Output the (X, Y) coordinate of the center of the cell containing the given text.  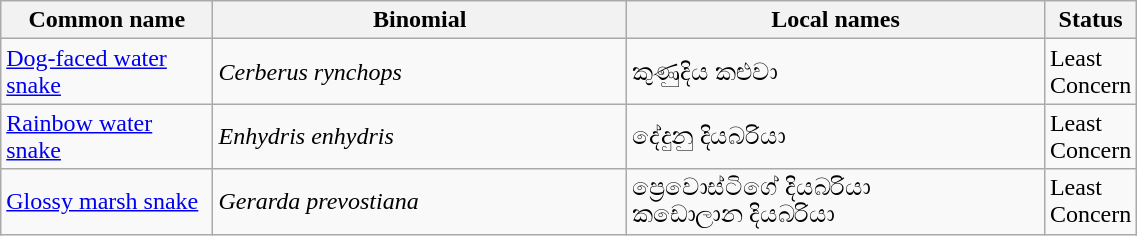
Common name (107, 20)
කුණුදිය කළුවා (836, 72)
Cerberus rynchops (420, 72)
Glossy marsh snake (107, 202)
ප්‍රෙවොස්ටිගේ දියබරියා කඩොලාන දියබරියා (836, 202)
Local names (836, 20)
Dog-faced water snake (107, 72)
Enhydris enhydris (420, 136)
Gerarda prevostiana (420, 202)
Status (1090, 20)
දේදුනු දියබරියා (836, 136)
Rainbow water snake (107, 136)
Binomial (420, 20)
